Identify which cell holds the provided text, then report its [x, y] central coordinate. 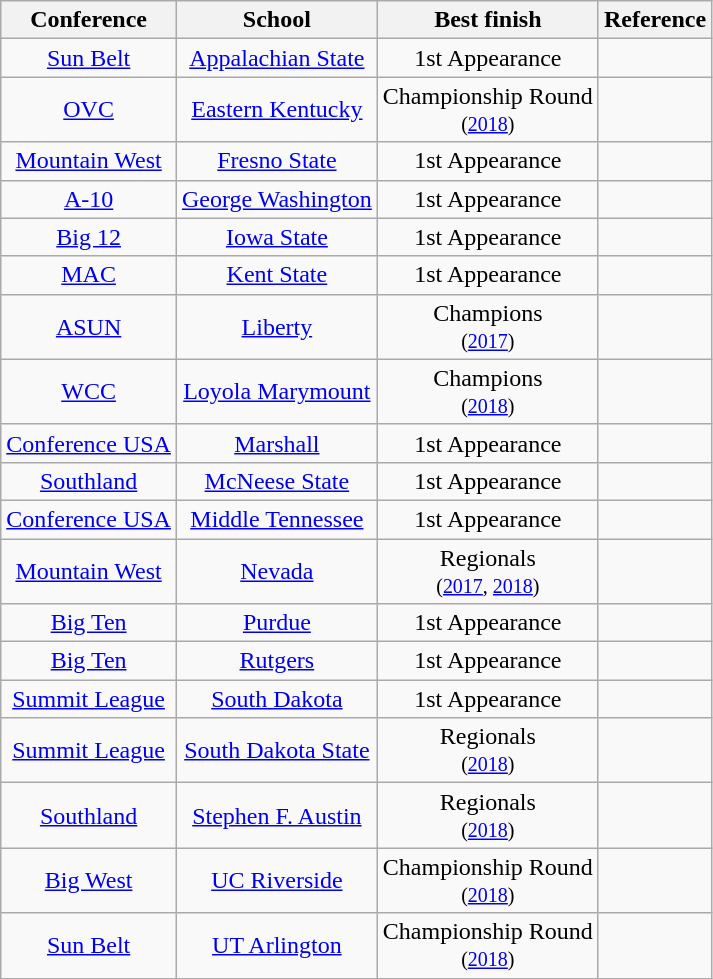
Iowa State [276, 237]
Marshall [276, 443]
Nevada [276, 570]
Appalachian State [276, 58]
McNeese State [276, 481]
WCC [89, 392]
South Dakota State [276, 750]
Eastern Kentucky [276, 110]
UT Arlington [276, 946]
South Dakota [276, 699]
Champions (2018) [488, 392]
Rutgers [276, 661]
Middle Tennessee [276, 519]
Stephen F. Austin [276, 816]
Liberty [276, 326]
Champions (2017) [488, 326]
Purdue [276, 623]
Regionals (2017, 2018) [488, 570]
MAC [89, 275]
Loyola Marymount [276, 392]
Big West [89, 880]
George Washington [276, 199]
School [276, 20]
Kent State [276, 275]
Big 12 [89, 237]
Conference [89, 20]
Fresno State [276, 161]
ASUN [89, 326]
Best finish [488, 20]
UC Riverside [276, 880]
OVC [89, 110]
Reference [654, 20]
A-10 [89, 199]
